Return [x, y] of the center of cell containing provided text 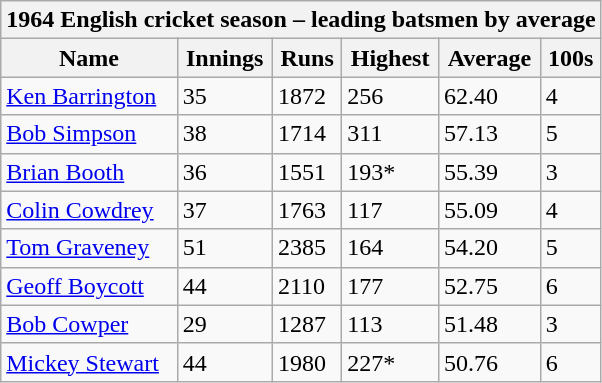
256 [390, 96]
Bob Simpson [89, 134]
55.09 [489, 210]
51 [224, 248]
57.13 [489, 134]
117 [390, 210]
Average [489, 58]
1287 [306, 324]
2110 [306, 286]
1964 English cricket season – leading batsmen by average [301, 20]
1714 [306, 134]
164 [390, 248]
51.48 [489, 324]
54.20 [489, 248]
177 [390, 286]
Colin Cowdrey [89, 210]
2385 [306, 248]
36 [224, 172]
50.76 [489, 362]
Brian Booth [89, 172]
1551 [306, 172]
Bob Cowper [89, 324]
Tom Graveney [89, 248]
113 [390, 324]
Highest [390, 58]
29 [224, 324]
311 [390, 134]
35 [224, 96]
1980 [306, 362]
Geoff Boycott [89, 286]
Mickey Stewart [89, 362]
100s [570, 58]
Ken Barrington [89, 96]
227* [390, 362]
Innings [224, 58]
Name [89, 58]
193* [390, 172]
52.75 [489, 286]
1763 [306, 210]
55.39 [489, 172]
Runs [306, 58]
1872 [306, 96]
62.40 [489, 96]
37 [224, 210]
38 [224, 134]
